Return [X, Y] of the center of cell containing provided text 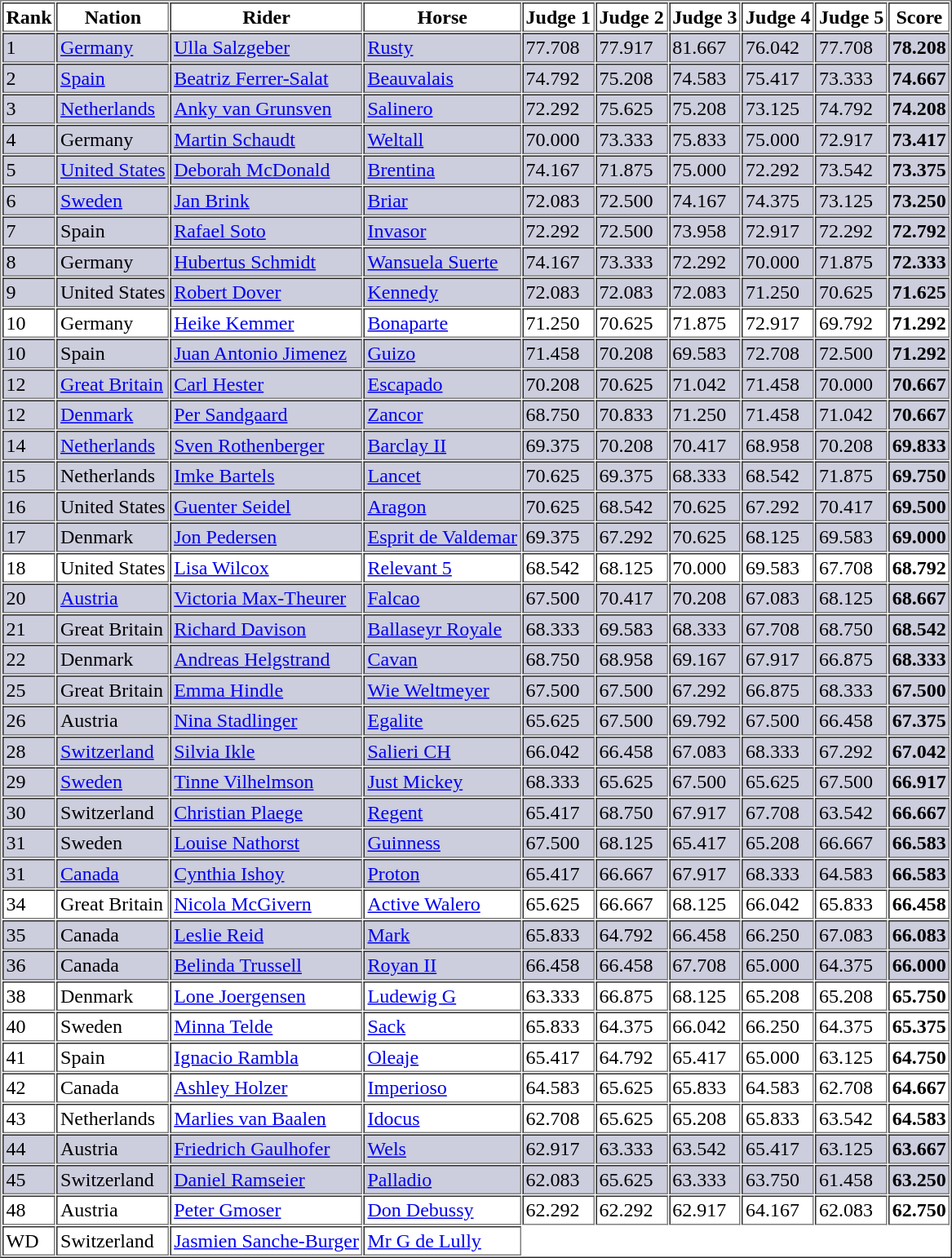
Imke Bartels [267, 476]
Idocus [442, 1118]
64.167 [778, 1211]
21 [29, 629]
72.333 [919, 262]
66.917 [919, 782]
72.792 [919, 232]
Victoria Max-Theurer [267, 599]
Rank [29, 17]
Friedrich Gaulhofer [267, 1149]
66.083 [919, 935]
66.000 [919, 966]
48 [29, 1211]
5 [29, 170]
63.667 [919, 1149]
Nina Stadlinger [267, 721]
Rafael Soto [267, 232]
43 [29, 1118]
Escapado [442, 384]
73.375 [919, 170]
35 [29, 935]
Judge 5 [851, 17]
4 [29, 140]
Tinne Vilhelmson [267, 782]
16 [29, 507]
69.750 [919, 476]
Carl Hester [267, 384]
Peter Gmoser [267, 1211]
Falcao [442, 599]
73.417 [919, 140]
41 [29, 1057]
Robert Dover [267, 292]
Lisa Wilcox [267, 568]
45 [29, 1180]
25 [29, 690]
71.625 [919, 292]
14 [29, 445]
44 [29, 1149]
Ulla Salzgeber [267, 47]
Martin Schaudt [267, 140]
Relevant 5 [442, 568]
Belinda Trussell [267, 966]
Royan II [442, 966]
28 [29, 751]
68.792 [919, 568]
69.167 [705, 659]
26 [29, 721]
1 [29, 47]
Horse [442, 17]
74.667 [919, 78]
Lone Joergensen [267, 996]
Emma Hindle [267, 690]
3 [29, 109]
Regent [442, 813]
67.375 [919, 721]
Just Mickey [442, 782]
63.750 [778, 1180]
Judge 3 [705, 17]
Rusty [442, 47]
Nicola McGivern [267, 904]
78.208 [919, 47]
73.958 [705, 232]
34 [29, 904]
Minna Telde [267, 1026]
73.250 [919, 201]
Kennedy [442, 292]
Judge 2 [631, 17]
Guinness [442, 844]
Jasmien Sanche-Burger [267, 1241]
22 [29, 659]
Salinero [442, 109]
Rider [267, 17]
70.833 [631, 414]
Invasor [442, 232]
Mark [442, 935]
Mr G de Lully [442, 1241]
40 [29, 1026]
75.625 [631, 109]
7 [29, 232]
Sven Rothenberger [267, 445]
Per Sandgaard [267, 414]
Esprit de Valdemar [442, 537]
75.417 [778, 78]
Oleaje [442, 1057]
77.917 [631, 47]
15 [29, 476]
Leslie Reid [267, 935]
Aragon [442, 507]
Don Debussy [442, 1211]
WD [29, 1241]
Guizo [442, 354]
Bonaparte [442, 323]
Barclay II [442, 445]
Heike Kemmer [267, 323]
Ashley Holzer [267, 1088]
69.000 [919, 537]
61.458 [851, 1180]
30 [29, 813]
Juan Antonio Jimenez [267, 354]
2 [29, 78]
8 [29, 262]
20 [29, 599]
Jan Brink [267, 201]
Palladio [442, 1180]
Egalite [442, 721]
6 [29, 201]
9 [29, 292]
Weltall [442, 140]
65.375 [919, 1026]
64.750 [919, 1057]
73.542 [851, 170]
Cynthia Ishoy [267, 874]
Salieri CH [442, 751]
36 [29, 966]
Anky van Grunsven [267, 109]
Wansuela Suerte [442, 262]
Deborah McDonald [267, 170]
72.708 [778, 354]
Ludewig G [442, 996]
Beatriz Ferrer-Salat [267, 78]
Silvia Ikle [267, 751]
Judge 1 [558, 17]
69.833 [919, 445]
29 [29, 782]
17 [29, 537]
Daniel Ramseier [267, 1180]
Christian Plaege [267, 813]
Wels [442, 1149]
Lancet [442, 476]
81.667 [705, 47]
Jon Pedersen [267, 537]
Imperioso [442, 1088]
74.208 [919, 109]
Score [919, 17]
76.042 [778, 47]
Wie Weltmeyer [442, 690]
64.667 [919, 1088]
Sack [442, 1026]
Louise Nathorst [267, 844]
68.667 [919, 599]
Zancor [442, 414]
Hubertus Schmidt [267, 262]
63.250 [919, 1180]
69.500 [919, 507]
74.375 [778, 201]
38 [29, 996]
74.583 [705, 78]
Briar [442, 201]
65.750 [919, 996]
42 [29, 1088]
Ballaseyr Royale [442, 629]
18 [29, 568]
Andreas Helgstrand [267, 659]
67.042 [919, 751]
Proton [442, 874]
Richard Davison [267, 629]
62.750 [919, 1211]
Judge 4 [778, 17]
75.833 [705, 140]
Active Walero [442, 904]
Guenter Seidel [267, 507]
Marlies van Baalen [267, 1118]
Cavan [442, 659]
Brentina [442, 170]
Ignacio Rambla [267, 1057]
Nation [113, 17]
Beauvalais [442, 78]
